Determine the [x, y] coordinate at the center of the cell enclosing the given text.  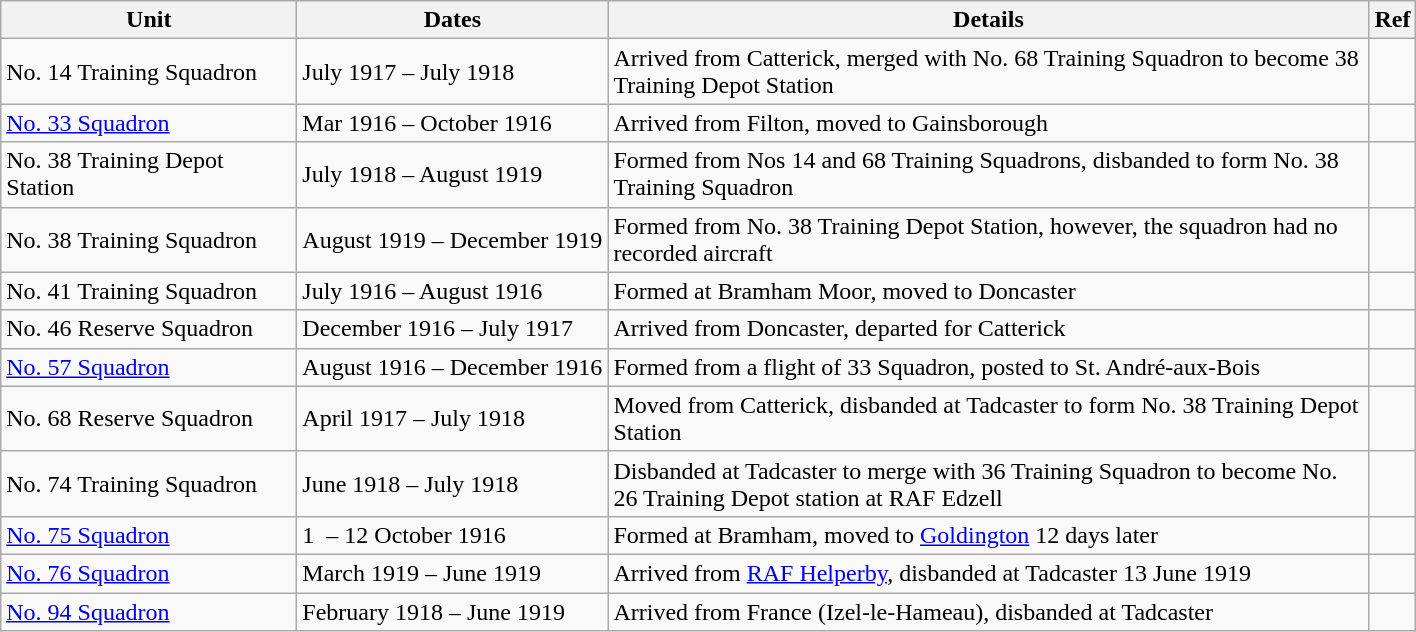
August 1919 – December 1919 [452, 240]
1 – 12 October 1916 [452, 535]
Arrived from France (Izel-le-Hameau), disbanded at Tadcaster [988, 611]
Formed from Nos 14 and 68 Training Squadrons, disbanded to form No. 38 Training Squadron [988, 174]
March 1919 – June 1919 [452, 573]
No. 68 Reserve Squadron [149, 418]
No. 38 Training Depot Station [149, 174]
Arrived from RAF Helperby, disbanded at Tadcaster 13 June 1919 [988, 573]
Mar 1916 – October 1916 [452, 123]
No. 74 Training Squadron [149, 484]
Arrived from Catterick, merged with No. 68 Training Squadron to become 38 Training Depot Station [988, 72]
July 1917 – July 1918 [452, 72]
Dates [452, 20]
Formed from No. 38 Training Depot Station, however, the squadron had no recorded aircraft [988, 240]
December 1916 – July 1917 [452, 329]
No. 38 Training Squadron [149, 240]
Formed at Bramham Moor, moved to Doncaster [988, 291]
April 1917 – July 1918 [452, 418]
No. 46 Reserve Squadron [149, 329]
Ref [1392, 20]
Details [988, 20]
Arrived from Filton, moved to Gainsborough [988, 123]
February 1918 – June 1919 [452, 611]
June 1918 – July 1918 [452, 484]
Moved from Catterick, disbanded at Tadcaster to form No. 38 Training Depot Station [988, 418]
No. 41 Training Squadron [149, 291]
July 1918 – August 1919 [452, 174]
No. 75 Squadron [149, 535]
No. 94 Squadron [149, 611]
August 1916 – December 1916 [452, 367]
No. 57 Squadron [149, 367]
No. 76 Squadron [149, 573]
Formed at Bramham, moved to Goldington 12 days later [988, 535]
Disbanded at Tadcaster to merge with 36 Training Squadron to become No. 26 Training Depot station at RAF Edzell [988, 484]
No. 33 Squadron [149, 123]
Unit [149, 20]
Arrived from Doncaster, departed for Catterick [988, 329]
Formed from a flight of 33 Squadron, posted to St. André-aux-Bois [988, 367]
No. 14 Training Squadron [149, 72]
July 1916 – August 1916 [452, 291]
